Capture the cell that displays the provided text and extract its (X, Y) central coordinate. 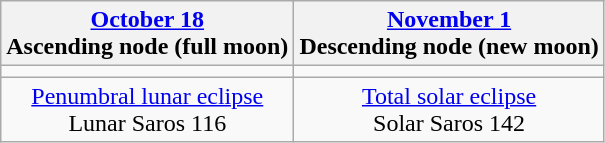
Penumbral lunar eclipseLunar Saros 116 (148, 110)
October 18Ascending node (full moon) (148, 34)
November 1Descending node (new moon) (449, 34)
Total solar eclipseSolar Saros 142 (449, 110)
